Identify which cell holds the provided text, then report its (X, Y) central coordinate. 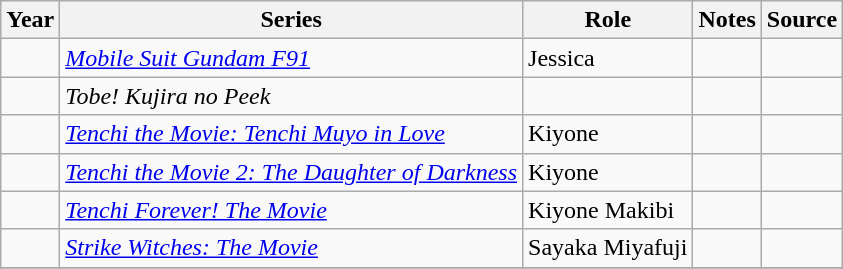
Strike Witches: The Movie (292, 248)
Notes (727, 20)
Tobe! Kujira no Peek (292, 96)
Tenchi the Movie 2: The Daughter of Darkness (292, 172)
Kiyone Makibi (608, 210)
Source (802, 20)
Mobile Suit Gundam F91 (292, 58)
Sayaka Miyafuji (608, 248)
Series (292, 20)
Year (30, 20)
Tenchi Forever! The Movie (292, 210)
Jessica (608, 58)
Role (608, 20)
Tenchi the Movie: Tenchi Muyo in Love (292, 134)
